Determine the (x, y) coordinate at the center of the cell enclosing the given text.  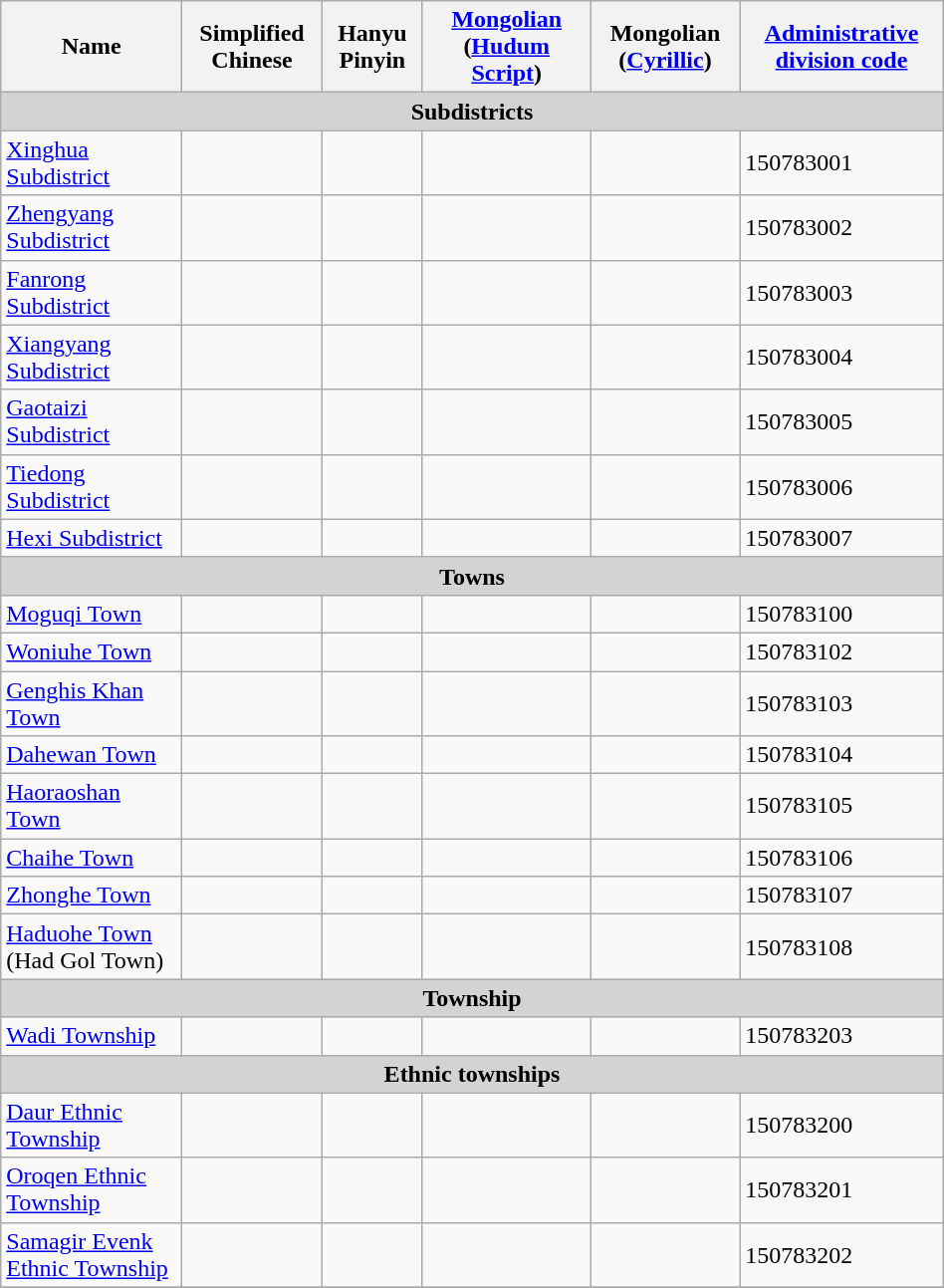
150783004 (842, 357)
Xiangyang Subdistrict (92, 357)
Woniuhe Town (92, 651)
Wadi Township (92, 1036)
150783107 (842, 896)
150783102 (842, 651)
Hexi Subdistrict (92, 538)
150783105 (842, 807)
Towns (472, 576)
Subdistricts (472, 112)
Genghis Khan Town (92, 703)
150783200 (842, 1126)
Moguqi Town (92, 614)
150783005 (842, 422)
150783202 (842, 1255)
150783100 (842, 614)
Ethnic townships (472, 1074)
Daur Ethnic Township (92, 1126)
150783201 (842, 1189)
150783001 (842, 163)
Township (472, 998)
Mongolian (Cyrillic) (665, 47)
150783203 (842, 1036)
Name (92, 47)
150783007 (842, 538)
150783003 (842, 293)
150783002 (842, 227)
Dahewan Town (92, 755)
Oroqen Ethnic Township (92, 1189)
Hanyu Pinyin (372, 47)
150783103 (842, 703)
Haoraoshan Town (92, 807)
Tiedong Subdistrict (92, 486)
Simplified Chinese (253, 47)
Xinghua Subdistrict (92, 163)
150783104 (842, 755)
150783108 (842, 946)
Gaotaizi Subdistrict (92, 422)
Mongolian (Hudum Script) (506, 47)
Samagir Evenk Ethnic Township (92, 1255)
150783006 (842, 486)
150783106 (842, 858)
Zhonghe Town (92, 896)
Zhengyang Subdistrict (92, 227)
Chaihe Town (92, 858)
Fanrong Subdistrict (92, 293)
Haduohe Town(Had Gol Town) (92, 946)
Administrative division code (842, 47)
